Output the (x, y) coordinate of the center of the cell containing the given text.  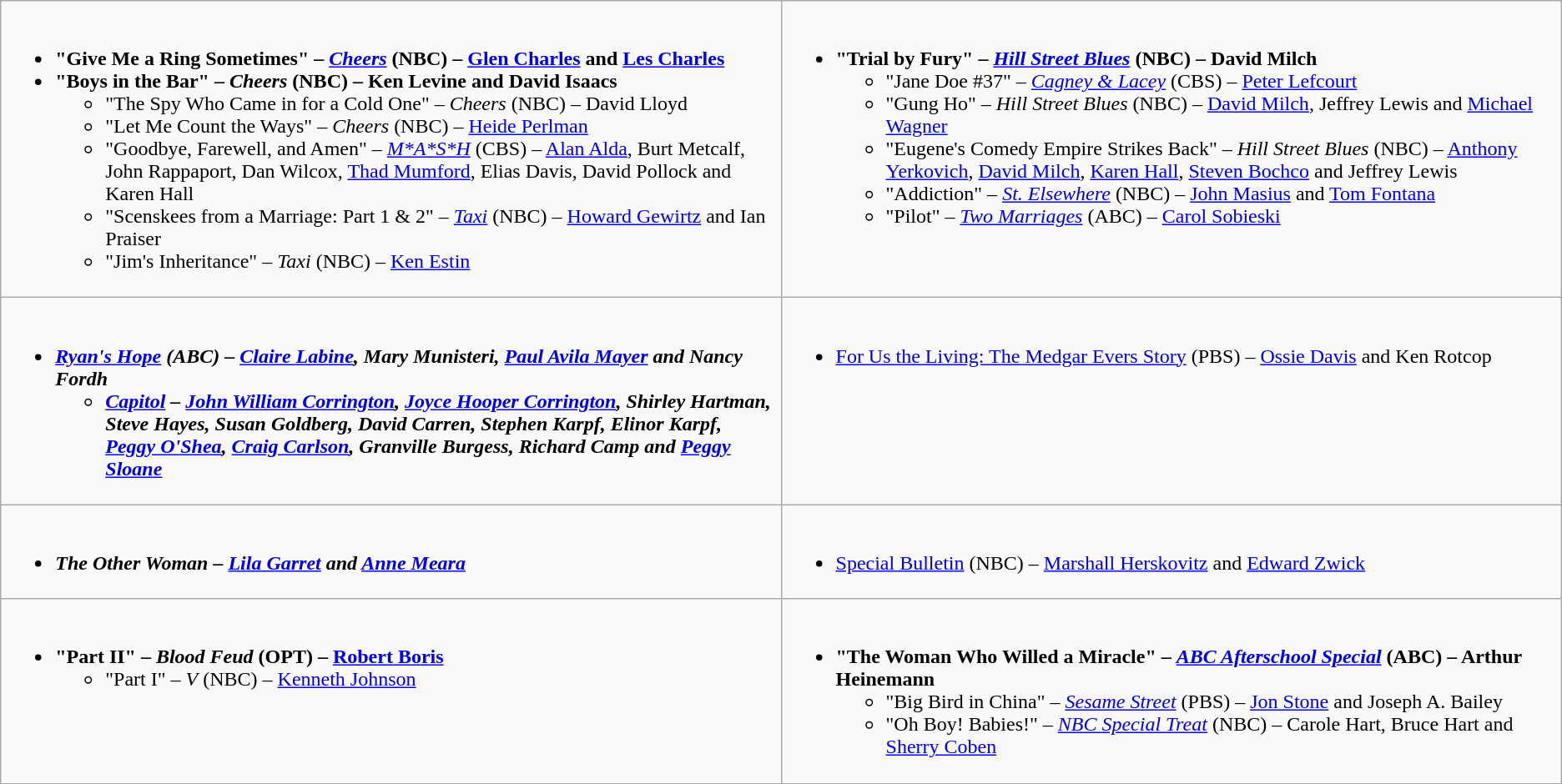
The Other Woman – Lila Garret and Anne Meara (390, 552)
Special Bulletin (NBC) – Marshall Herskovitz and Edward Zwick (1171, 552)
For Us the Living: The Medgar Evers Story (PBS) – Ossie Davis and Ken Rotcop (1171, 401)
"Part II" – Blood Feud (OPT) – Robert Boris"Part I" – V (NBC) – Kenneth Johnson (390, 691)
